Find where the given text appears and provide that cell's center as (x, y) coordinate. 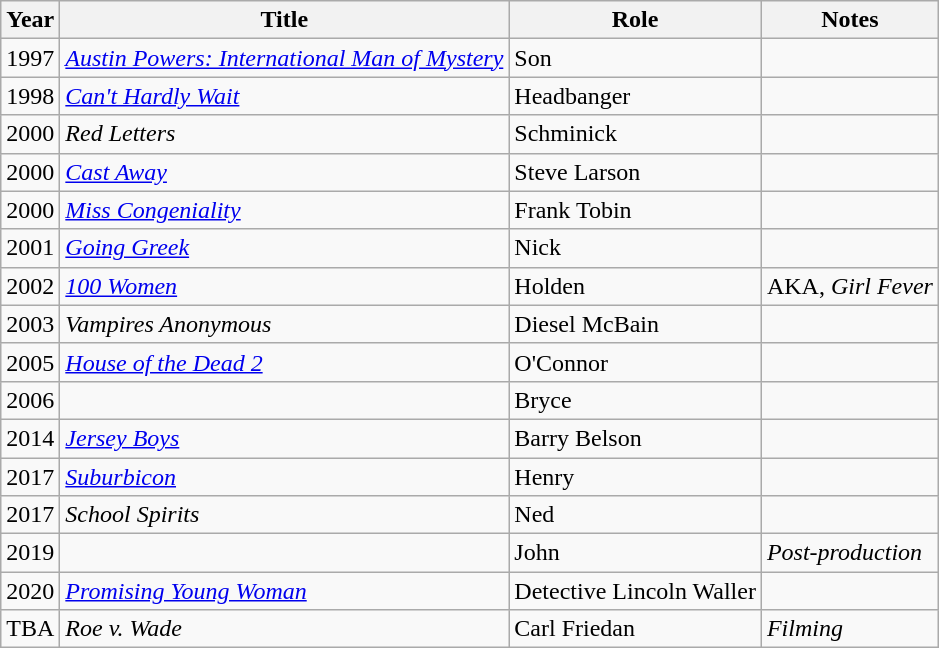
Diesel McBain (636, 324)
House of the Dead 2 (284, 362)
Roe v. Wade (284, 629)
1998 (30, 96)
Bryce (636, 400)
AKA, Girl Fever (850, 286)
Role (636, 20)
2003 (30, 324)
Nick (636, 248)
2020 (30, 591)
Year (30, 20)
Title (284, 20)
2005 (30, 362)
Can't Hardly Wait (284, 96)
Schminick (636, 134)
Son (636, 58)
Post-production (850, 553)
Austin Powers: International Man of Mystery (284, 58)
School Spirits (284, 515)
Cast Away (284, 172)
Promising Young Woman (284, 591)
Barry Belson (636, 438)
O'Connor (636, 362)
Filming (850, 629)
Jersey Boys (284, 438)
Notes (850, 20)
Red Letters (284, 134)
2002 (30, 286)
2001 (30, 248)
Carl Friedan (636, 629)
Ned (636, 515)
1997 (30, 58)
Headbanger (636, 96)
Holden (636, 286)
Detective Lincoln Waller (636, 591)
John (636, 553)
2006 (30, 400)
Frank Tobin (636, 210)
2019 (30, 553)
Going Greek (284, 248)
2014 (30, 438)
TBA (30, 629)
Vampires Anonymous (284, 324)
100 Women (284, 286)
Henry (636, 477)
Miss Congeniality (284, 210)
Steve Larson (636, 172)
Suburbicon (284, 477)
